Determine the (X, Y) coordinate at the center of the cell enclosing the given text.  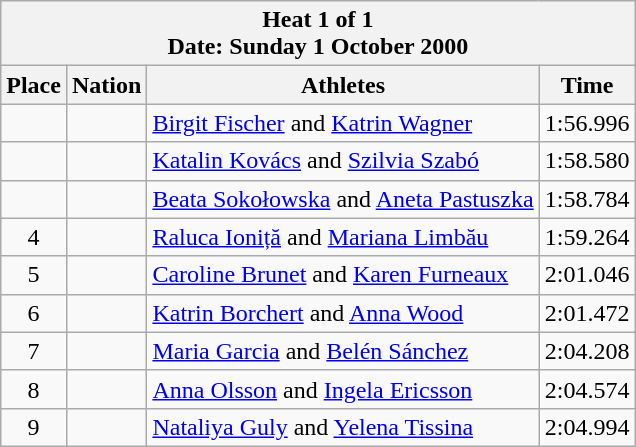
Time (587, 85)
1:58.784 (587, 199)
2:01.472 (587, 313)
1:59.264 (587, 237)
Heat 1 of 1 Date: Sunday 1 October 2000 (318, 34)
4 (34, 237)
8 (34, 389)
Beata Sokołowska and Aneta Pastuszka (343, 199)
Place (34, 85)
Katalin Kovács and Szilvia Szabó (343, 161)
Birgit Fischer and Katrin Wagner (343, 123)
Maria Garcia and Belén Sánchez (343, 351)
2:01.046 (587, 275)
Raluca Ioniță and Mariana Limbău (343, 237)
Nataliya Guly and Yelena Tissina (343, 427)
1:58.580 (587, 161)
9 (34, 427)
2:04.994 (587, 427)
1:56.996 (587, 123)
6 (34, 313)
Athletes (343, 85)
2:04.208 (587, 351)
5 (34, 275)
2:04.574 (587, 389)
Caroline Brunet and Karen Furneaux (343, 275)
Nation (106, 85)
Anna Olsson and Ingela Ericsson (343, 389)
7 (34, 351)
Katrin Borchert and Anna Wood (343, 313)
